Determine the (x, y) coordinate at the center of the cell enclosing the given text.  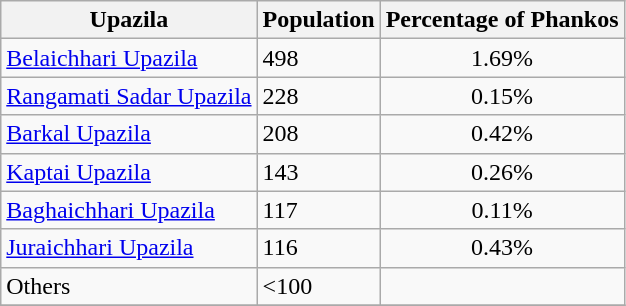
0.11% (502, 210)
0.43% (502, 248)
0.26% (502, 172)
0.42% (502, 134)
Juraichhari Upazila (129, 248)
498 (318, 58)
Population (318, 20)
143 (318, 172)
Kaptai Upazila (129, 172)
Upazila (129, 20)
Belaichhari Upazila (129, 58)
116 (318, 248)
Baghaichhari Upazila (129, 210)
Barkal Upazila (129, 134)
<100 (318, 286)
228 (318, 96)
Rangamati Sadar Upazila (129, 96)
0.15% (502, 96)
1.69% (502, 58)
117 (318, 210)
Others (129, 286)
208 (318, 134)
Percentage of Phankos (502, 20)
